Detect which cell encompasses the target text, then output its (X, Y) center coordinate. 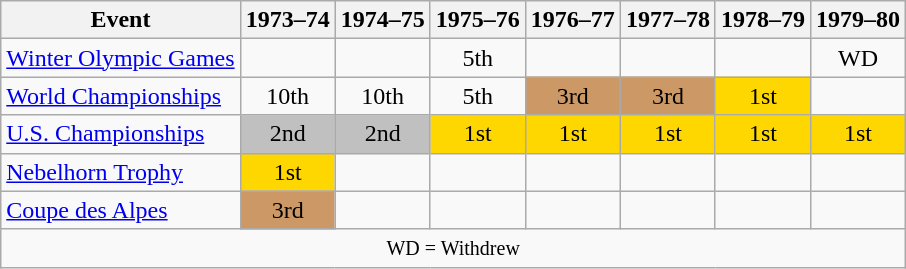
1975–76 (478, 20)
World Championships (120, 96)
U.S. Championships (120, 134)
1976–77 (572, 20)
WD (858, 58)
1979–80 (858, 20)
WD = Withdrew (454, 248)
1978–79 (762, 20)
1977–78 (668, 20)
Winter Olympic Games (120, 58)
Coupe des Alpes (120, 210)
Event (120, 20)
Nebelhorn Trophy (120, 172)
1973–74 (288, 20)
1974–75 (382, 20)
